Detect which cell encompasses the target text, then output its [X, Y] center coordinate. 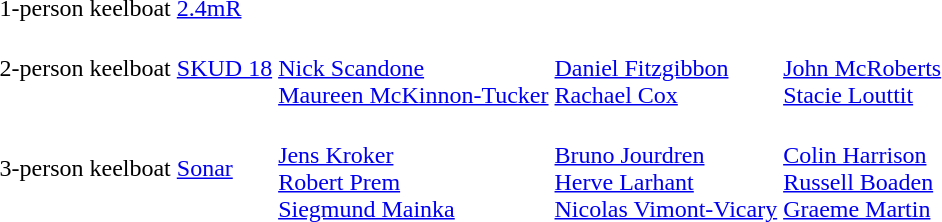
Daniel Fitzgibbon Rachael Cox [666, 68]
Nick Scandone Maureen McKinnon-Tucker [414, 68]
